From the cell containing the given text, extract its center point as [x, y] coordinate. 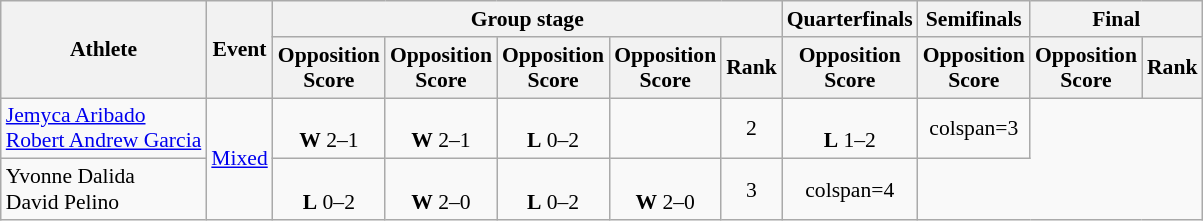
colspan=3 [974, 128]
Final [1116, 19]
Event [239, 50]
Group stage [528, 19]
Athlete [104, 50]
L 1–2 [850, 128]
Quarterfinals [850, 19]
Jemyca AribadoRobert Andrew Garcia [104, 128]
3 [752, 190]
Yvonne DalidaDavid Pelino [104, 190]
colspan=4 [850, 190]
2 [752, 128]
Semifinals [974, 19]
Mixed [239, 159]
